Identify which cell holds the provided text, then report its [X, Y] central coordinate. 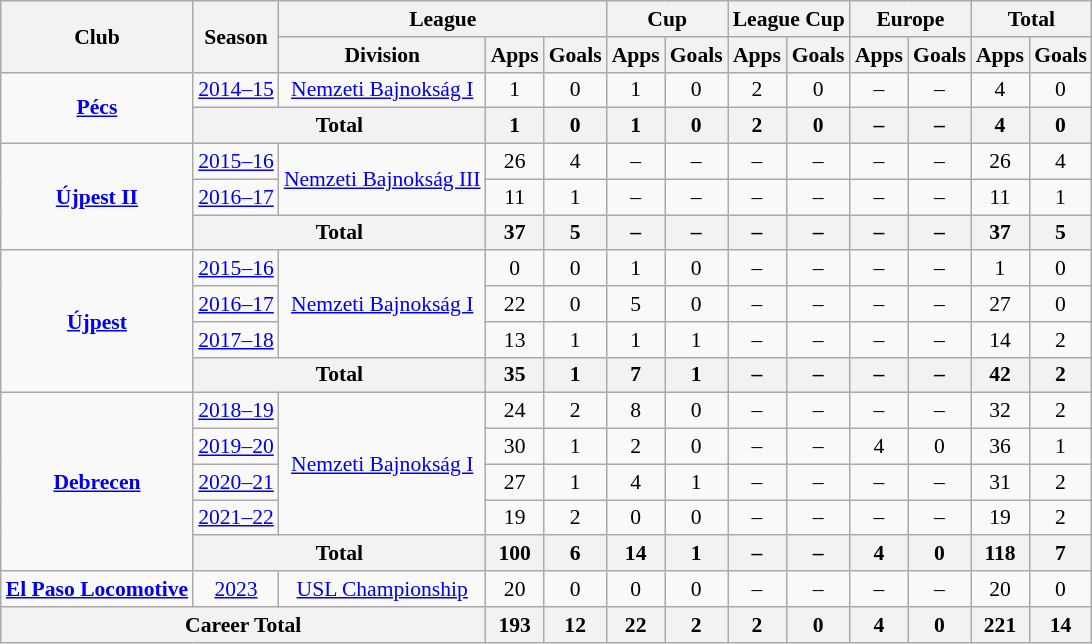
Nemzeti Bajnokság III [382, 180]
2021–22 [236, 518]
Club [97, 36]
Season [236, 36]
Újpest II [97, 198]
32 [1000, 411]
2023 [236, 589]
6 [576, 554]
221 [1000, 625]
2018–19 [236, 411]
13 [515, 340]
42 [1000, 375]
8 [636, 411]
100 [515, 554]
2019–20 [236, 447]
Career Total [244, 625]
35 [515, 375]
2014–15 [236, 90]
League Cup [789, 19]
2020–21 [236, 482]
Cup [668, 19]
League [443, 19]
12 [576, 625]
Debrecen [97, 482]
118 [1000, 554]
USL Championship [382, 589]
36 [1000, 447]
Division [382, 55]
Pécs [97, 108]
Újpest [97, 322]
24 [515, 411]
193 [515, 625]
Europe [910, 19]
2017–18 [236, 340]
31 [1000, 482]
30 [515, 447]
El Paso Locomotive [97, 589]
